Provide the [x, y] coordinate of the cell's center where the given text is located.  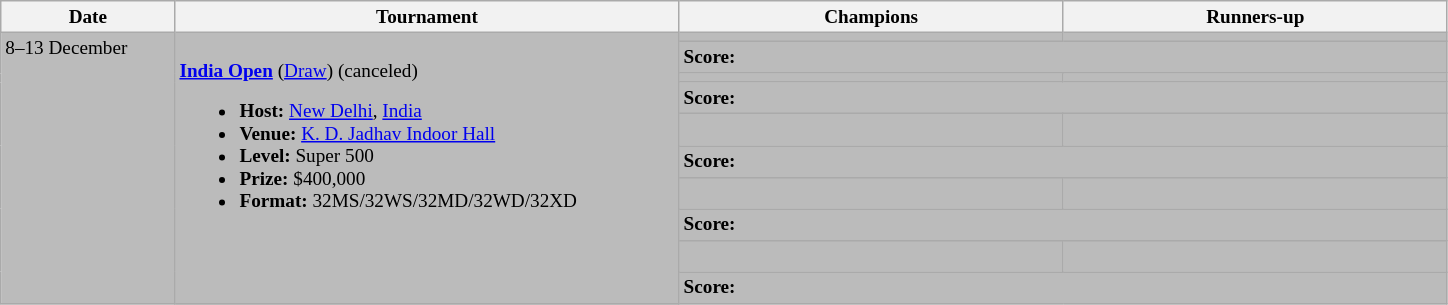
Date [88, 17]
Tournament [427, 17]
India Open (Draw) (canceled)Host: New Delhi, IndiaVenue: K. D. Jadhav Indoor HallLevel: Super 500Prize: $400,000Format: 32MS/32WS/32MD/32WD/32XD [427, 168]
Runners-up [1255, 17]
Champions [871, 17]
8–13 December [88, 168]
